From the cell containing the given text, extract its center point as [X, Y] coordinate. 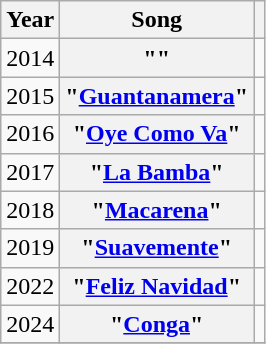
Year [30, 20]
2019 [30, 248]
"Feliz Navidad" [157, 286]
2018 [30, 210]
2015 [30, 96]
"" [157, 58]
2014 [30, 58]
"Suavemente" [157, 248]
"Macarena" [157, 210]
"Oye Como Va" [157, 134]
"Guantanamera" [157, 96]
2022 [30, 286]
"La Bamba" [157, 172]
2017 [30, 172]
2016 [30, 134]
"Conga" [157, 324]
2024 [30, 324]
Song [157, 20]
